Find where the given text appears and provide that cell's center as [X, Y] coordinate. 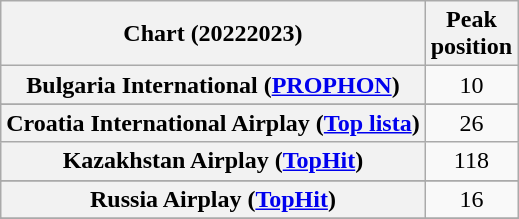
Peakposition [471, 34]
Russia Airplay (TopHit) [213, 199]
Kazakhstan Airplay (TopHit) [213, 161]
118 [471, 161]
10 [471, 85]
Croatia International Airplay (Top lista) [213, 123]
16 [471, 199]
26 [471, 123]
Bulgaria International (PROPHON) [213, 85]
Chart (20222023) [213, 34]
